Determine the (X, Y) coordinate at the center of the cell enclosing the given text.  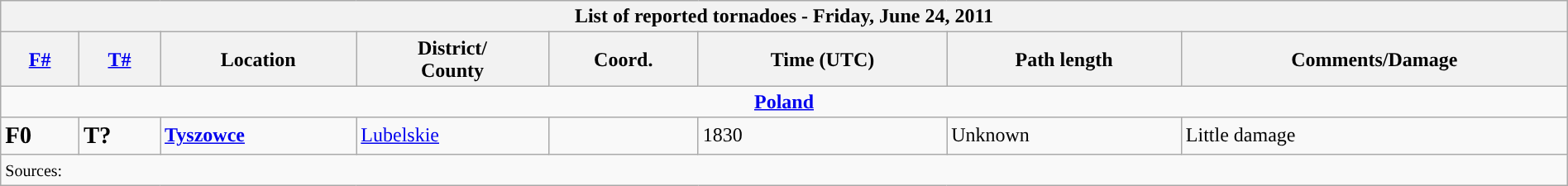
Tyszowce (258, 136)
Comments/Damage (1374, 60)
Coord. (624, 60)
Poland (784, 102)
List of reported tornadoes - Friday, June 24, 2011 (784, 17)
Sources: (784, 169)
Path length (1064, 60)
F# (40, 60)
T# (119, 60)
T? (119, 136)
Unknown (1064, 136)
Lubelskie (452, 136)
Little damage (1374, 136)
District/County (452, 60)
Time (UTC) (822, 60)
Location (258, 60)
F0 (40, 136)
1830 (822, 136)
